Search for the cell housing the specified text and yield its [X, Y] center coordinate. 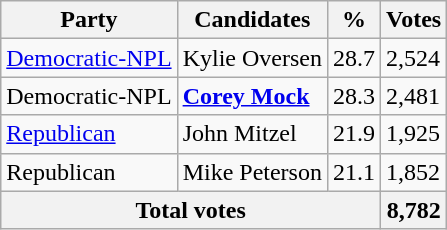
8,782 [414, 210]
Corey Mock [252, 96]
28.3 [354, 96]
1,852 [414, 172]
2,481 [414, 96]
Total votes [191, 210]
% [354, 20]
21.9 [354, 134]
2,524 [414, 58]
28.7 [354, 58]
1,925 [414, 134]
21.1 [354, 172]
John Mitzel [252, 134]
Candidates [252, 20]
Mike Peterson [252, 172]
Party [89, 20]
Kylie Oversen [252, 58]
Votes [414, 20]
